Search for the cell housing the specified text and yield its [x, y] center coordinate. 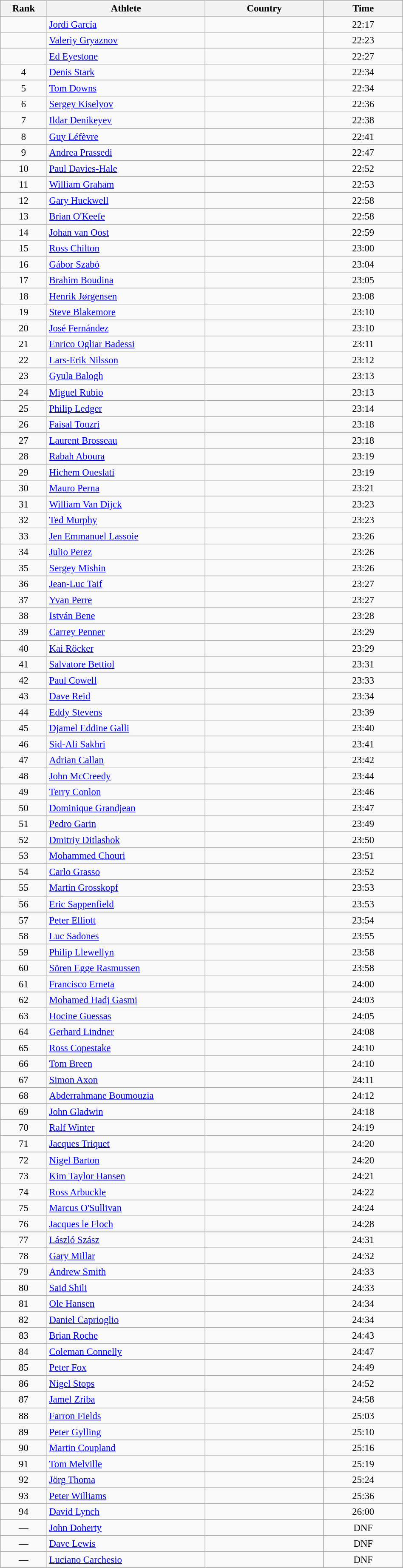
Simon Axon [126, 1080]
Ross Arbuckle [126, 1192]
63 [24, 1016]
87 [24, 1400]
62 [24, 1000]
24:12 [363, 1096]
14 [24, 232]
Mauro Perna [126, 488]
23:05 [363, 280]
59 [24, 952]
Ross Chilton [126, 248]
Lars-Erik Nilsson [126, 360]
Kai Röcker [126, 648]
37 [24, 600]
Laurent Brosseau [126, 440]
94 [24, 1512]
58 [24, 936]
83 [24, 1336]
22 [24, 360]
77 [24, 1240]
Tom Downs [126, 88]
24:21 [363, 1176]
23:08 [363, 296]
25:10 [363, 1432]
Gary Millar [126, 1256]
93 [24, 1496]
54 [24, 872]
40 [24, 648]
27 [24, 440]
24:11 [363, 1080]
25:36 [363, 1496]
51 [24, 824]
57 [24, 920]
Sid-Ali Sakhri [126, 744]
Ted Murphy [126, 520]
24:28 [363, 1224]
26 [24, 424]
Yvan Perre [126, 600]
Steve Blakemore [126, 312]
Pedro Garin [126, 824]
92 [24, 1480]
Guy Léfèvre [126, 137]
23:46 [363, 792]
23 [24, 376]
Denis Stark [126, 72]
Peter Williams [126, 1496]
42 [24, 680]
Nigel Stops [126, 1384]
Andrew Smith [126, 1272]
23:50 [363, 840]
Salvatore Bettiol [126, 664]
43 [24, 696]
Daniel Caprioglio [126, 1320]
Francisco Erneta [126, 984]
60 [24, 968]
Terry Conlon [126, 792]
Sergey Mishin [126, 568]
Time [363, 9]
89 [24, 1432]
Dominique Grandjean [126, 808]
22:36 [363, 104]
23:41 [363, 744]
25:19 [363, 1464]
24:58 [363, 1400]
8 [24, 137]
32 [24, 520]
William Graham [126, 184]
72 [24, 1160]
Ed Eyestone [126, 57]
24:18 [363, 1112]
19 [24, 312]
23:04 [363, 264]
20 [24, 328]
John Gladwin [126, 1112]
Gary Huckwell [126, 200]
23:39 [363, 712]
23:42 [363, 760]
9 [24, 152]
Miguel Rubio [126, 392]
William Van Dijck [126, 504]
23:00 [363, 248]
Carrey Penner [126, 632]
78 [24, 1256]
79 [24, 1272]
23:28 [363, 616]
75 [24, 1208]
73 [24, 1176]
16 [24, 264]
85 [24, 1368]
Said Shili [126, 1288]
18 [24, 296]
Hichem Oueslati [126, 472]
Ildar Denikeyev [126, 120]
82 [24, 1320]
István Bene [126, 616]
24:19 [363, 1128]
Dave Lewis [126, 1544]
34 [24, 552]
24:47 [363, 1352]
Sören Egge Rasmussen [126, 968]
Sergey Kiselyov [126, 104]
33 [24, 536]
56 [24, 904]
Brian Roche [126, 1336]
Eric Sappenfield [126, 904]
23:54 [363, 920]
John McCreedy [126, 776]
22:41 [363, 137]
13 [24, 217]
71 [24, 1144]
24 [24, 392]
Johan van Oost [126, 232]
64 [24, 1032]
23:12 [363, 360]
22:17 [363, 25]
47 [24, 760]
Marcus O'Sullivan [126, 1208]
7 [24, 120]
Jean-Luc Taif [126, 584]
24:05 [363, 1016]
22:53 [363, 184]
Carlo Grasso [126, 872]
24:24 [363, 1208]
41 [24, 664]
25:16 [363, 1448]
José Fernández [126, 328]
23:21 [363, 488]
Brahim Boudina [126, 280]
Enrico Ogliar Badessi [126, 344]
Jacques Triquet [126, 1144]
Kim Taylor Hansen [126, 1176]
Luc Sadones [126, 936]
26:00 [363, 1512]
23:47 [363, 808]
Valeriy Gryaznov [126, 40]
Jörg Thoma [126, 1480]
23:31 [363, 664]
Nigel Barton [126, 1160]
Martin Grosskopf [126, 888]
Adrian Callan [126, 760]
Ole Hansen [126, 1304]
70 [24, 1128]
Andrea Prassedi [126, 152]
21 [24, 344]
52 [24, 840]
61 [24, 984]
29 [24, 472]
Country [264, 9]
24:31 [363, 1240]
Dave Reid [126, 696]
Hocine Guessas [126, 1016]
36 [24, 584]
23:40 [363, 728]
38 [24, 616]
Abderrahmane Boumouzia [126, 1096]
91 [24, 1464]
24:22 [363, 1192]
Martin Coupland [126, 1448]
Faisal Touzri [126, 424]
65 [24, 1048]
Coleman Connelly [126, 1352]
Ross Copestake [126, 1048]
22:59 [363, 232]
Gábor Szabó [126, 264]
17 [24, 280]
25 [24, 408]
88 [24, 1416]
46 [24, 744]
53 [24, 856]
30 [24, 488]
24:43 [363, 1336]
23:44 [363, 776]
Mohammed Chouri [126, 856]
Gerhard Lindner [126, 1032]
50 [24, 808]
Peter Gylling [126, 1432]
Brian O'Keefe [126, 217]
Philip Ledger [126, 408]
24:00 [363, 984]
Rank [24, 9]
24:49 [363, 1368]
11 [24, 184]
Tom Breen [126, 1064]
68 [24, 1096]
Jacques le Floch [126, 1224]
28 [24, 456]
Paul Cowell [126, 680]
22:38 [363, 120]
24:32 [363, 1256]
Rabah Aboura [126, 456]
80 [24, 1288]
Jamel Zriba [126, 1400]
90 [24, 1448]
Dmitriy Ditlashok [126, 840]
35 [24, 568]
Peter Fox [126, 1368]
23:52 [363, 872]
39 [24, 632]
David Lynch [126, 1512]
31 [24, 504]
12 [24, 200]
55 [24, 888]
Henrik Jørgensen [126, 296]
22:27 [363, 57]
69 [24, 1112]
23:49 [363, 824]
23:33 [363, 680]
10 [24, 168]
76 [24, 1224]
22:23 [363, 40]
67 [24, 1080]
48 [24, 776]
Eddy Stevens [126, 712]
Peter Elliott [126, 920]
49 [24, 792]
Jordi García [126, 25]
25:24 [363, 1480]
84 [24, 1352]
66 [24, 1064]
Luciano Carchesio [126, 1560]
23:14 [363, 408]
44 [24, 712]
81 [24, 1304]
Farron Fields [126, 1416]
45 [24, 728]
86 [24, 1384]
László Szász [126, 1240]
Ralf Winter [126, 1128]
Philip Llewellyn [126, 952]
John Doherty [126, 1528]
24:03 [363, 1000]
24:08 [363, 1032]
5 [24, 88]
Gyula Balogh [126, 376]
Mohamed Hadj Gasmi [126, 1000]
23:11 [363, 344]
4 [24, 72]
23:51 [363, 856]
Athlete [126, 9]
6 [24, 104]
23:34 [363, 696]
15 [24, 248]
22:47 [363, 152]
Paul Davies-Hale [126, 168]
24:52 [363, 1384]
74 [24, 1192]
Djamel Eddine Galli [126, 728]
23:55 [363, 936]
Julio Perez [126, 552]
25:03 [363, 1416]
Tom Melville [126, 1464]
Jen Emmanuel Lassoie [126, 536]
22:52 [363, 168]
